Find where the given text appears and provide that cell's center as [x, y] coordinate. 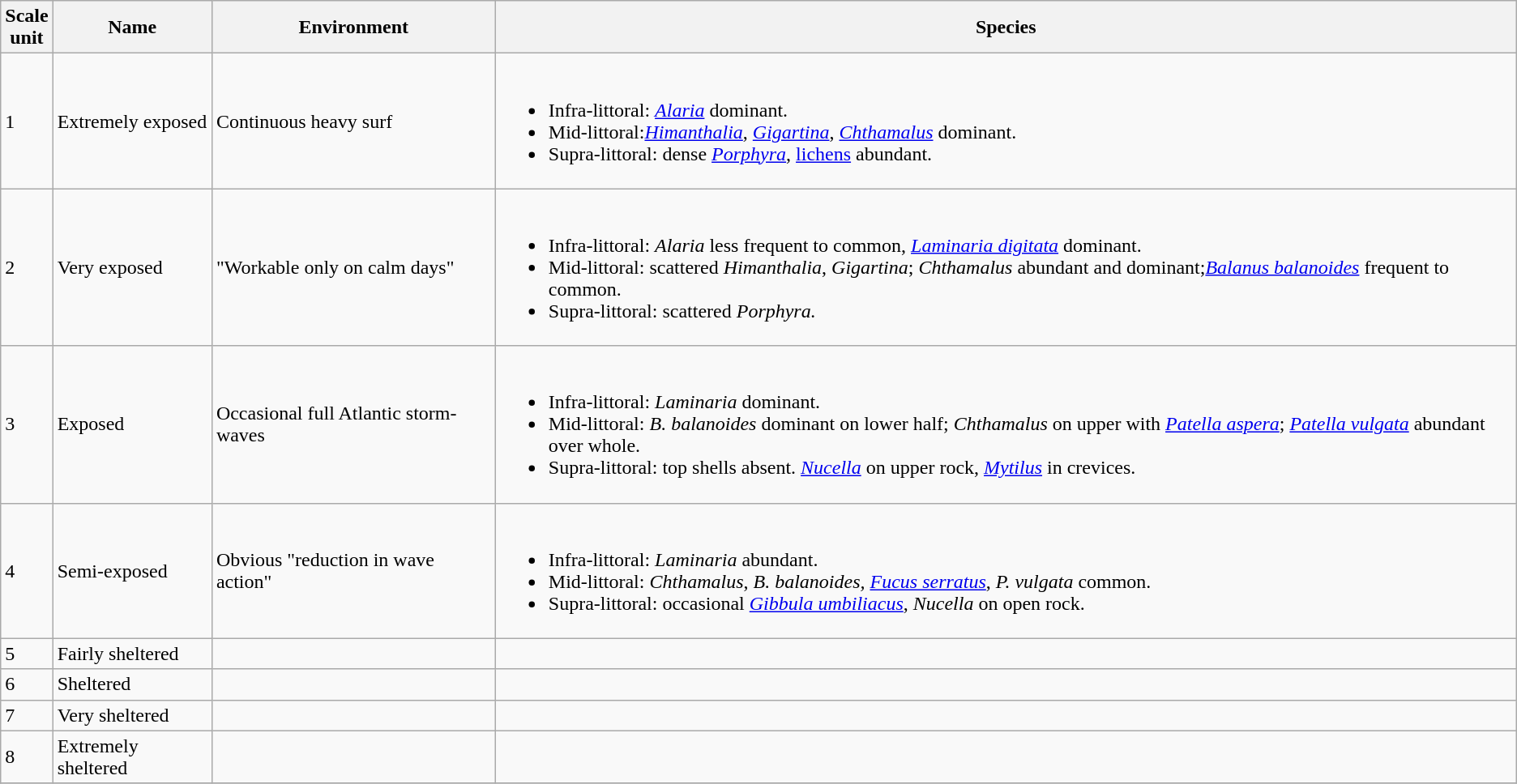
8 [27, 756]
Semi-exposed [132, 570]
2 [27, 267]
1 [27, 121]
Fairly sheltered [132, 654]
Exposed [132, 424]
Infra-littoral: Alaria dominant.Mid-littoral:Himanthalia, Gigartina, Chthamalus dominant.Supra-littoral: dense Porphyra, lichens abundant. [1006, 121]
5 [27, 654]
Extremely exposed [132, 121]
6 [27, 684]
Name [132, 28]
Very exposed [132, 267]
Sheltered [132, 684]
Extremely sheltered [132, 756]
3 [27, 424]
Very sheltered [132, 715]
Occasional full Atlantic storm-waves [353, 424]
Environment [353, 28]
Scaleunit [27, 28]
Continuous heavy surf [353, 121]
4 [27, 570]
7 [27, 715]
"Workable only on calm days" [353, 267]
Obvious "reduction in wave action" [353, 570]
Species [1006, 28]
